Provide the (x, y) coordinate of the cell's center where the given text is located.  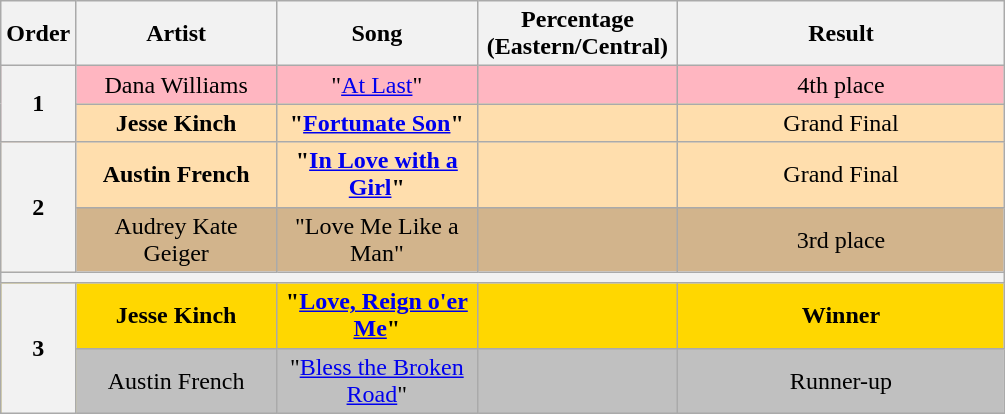
Result (841, 34)
4th place (841, 85)
Dana Williams (176, 85)
"Bless the Broken Road" (376, 380)
1 (38, 104)
2 (38, 207)
Song (376, 34)
Order (38, 34)
3 (38, 348)
"Fortunate Son" (376, 123)
"Love, Reign o'er Me" (376, 316)
Percentage (Eastern/Central) (578, 34)
Audrey Kate Geiger (176, 240)
"Love Me Like a Man" (376, 240)
"At Last" (376, 85)
Winner (841, 316)
3rd place (841, 240)
Runner-up (841, 380)
Artist (176, 34)
"In Love with a Girl" (376, 174)
